Pinpoint the cell where the given text exists, returning its (X, Y) midpoint coordinate. 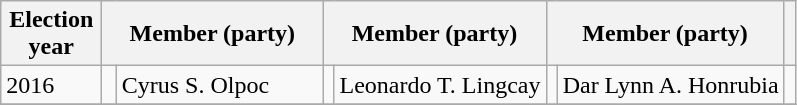
Electionyear (52, 34)
Leonardo T. Lingcay (440, 85)
2016 (52, 85)
Dar Lynn A. Honrubia (670, 85)
Cyrus S. Olpoc (220, 85)
